Find where the given text appears and provide that cell's center as (x, y) coordinate. 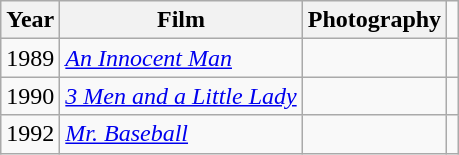
1992 (30, 134)
1990 (30, 96)
An Innocent Man (181, 58)
Film (181, 20)
1989 (30, 58)
Photography (374, 20)
Mr. Baseball (181, 134)
3 Men and a Little Lady (181, 96)
Year (30, 20)
